Find where the given text appears and provide that cell's center as (X, Y) coordinate. 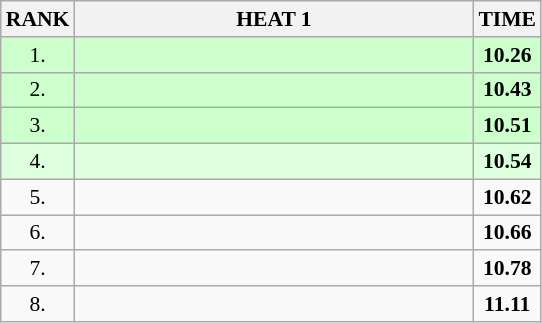
RANK (38, 19)
6. (38, 233)
5. (38, 197)
2. (38, 90)
10.51 (507, 126)
10.78 (507, 269)
10.66 (507, 233)
10.43 (507, 90)
1. (38, 55)
3. (38, 126)
8. (38, 304)
4. (38, 162)
7. (38, 269)
11.11 (507, 304)
10.54 (507, 162)
HEAT 1 (274, 19)
10.26 (507, 55)
10.62 (507, 197)
TIME (507, 19)
